From the cell containing the given text, extract its center point as (x, y) coordinate. 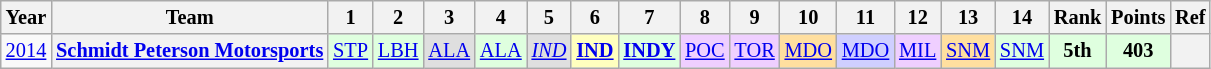
7 (649, 17)
13 (968, 17)
5th (1078, 51)
Team (190, 17)
6 (594, 17)
2014 (26, 51)
4 (501, 17)
1 (350, 17)
STP (350, 51)
Rank (1078, 17)
Schmidt Peterson Motorsports (190, 51)
POC (704, 51)
LBH (398, 51)
MIL (918, 51)
3 (449, 17)
2 (398, 17)
403 (1138, 51)
5 (550, 17)
Ref (1190, 17)
12 (918, 17)
8 (704, 17)
INDY (649, 51)
9 (755, 17)
10 (808, 17)
11 (866, 17)
14 (1022, 17)
Points (1138, 17)
TOR (755, 51)
Year (26, 17)
